For the text-containing cell, return its midpoint in (X, Y) coordinate format. 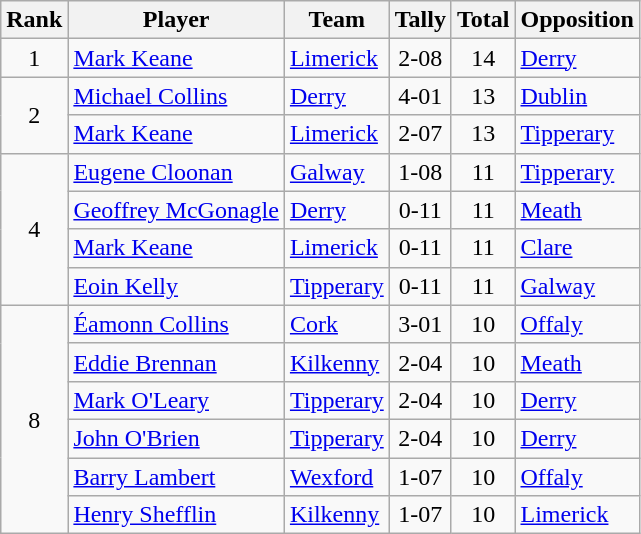
Clare (577, 248)
4 (34, 229)
8 (34, 419)
1 (34, 58)
14 (483, 58)
2-08 (420, 58)
Player (176, 20)
John O'Brien (176, 438)
Cork (336, 324)
Team (336, 20)
4-01 (420, 96)
Éamonn Collins (176, 324)
Geoffrey McGonagle (176, 210)
Michael Collins (176, 96)
2 (34, 115)
Tally (420, 20)
3-01 (420, 324)
Mark O'Leary (176, 400)
Henry Shefflin (176, 515)
Eddie Brennan (176, 362)
Wexford (336, 477)
Total (483, 20)
2-07 (420, 134)
Opposition (577, 20)
1-08 (420, 172)
Dublin (577, 96)
Barry Lambert (176, 477)
Eoin Kelly (176, 286)
Eugene Cloonan (176, 172)
Rank (34, 20)
